From the cell containing the given text, extract its center point as (x, y) coordinate. 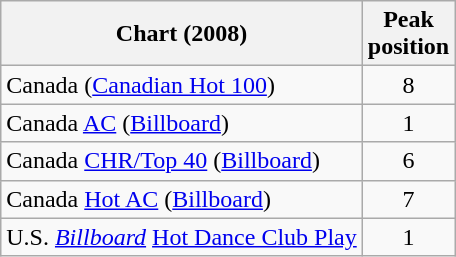
U.S. Billboard Hot Dance Club Play (182, 237)
Peakposition (408, 34)
8 (408, 85)
Canada AC (Billboard) (182, 123)
Chart (2008) (182, 34)
Canada Hot AC (Billboard) (182, 199)
6 (408, 161)
7 (408, 199)
Canada CHR/Top 40 (Billboard) (182, 161)
Canada (Canadian Hot 100) (182, 85)
